For the text-containing cell, return its midpoint in [x, y] coordinate format. 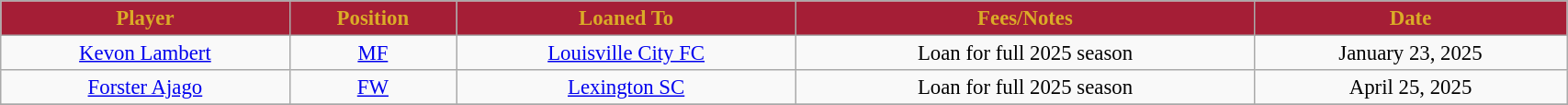
Fees/Notes [1025, 18]
Player [145, 18]
Lexington SC [626, 87]
Kevon Lambert [145, 53]
Position [373, 18]
FW [373, 87]
January 23, 2025 [1410, 53]
MF [373, 53]
Loaned To [626, 18]
Forster Ajago [145, 87]
April 25, 2025 [1410, 87]
Louisville City FC [626, 53]
Date [1410, 18]
